Search for the cell housing the specified text and yield its [x, y] center coordinate. 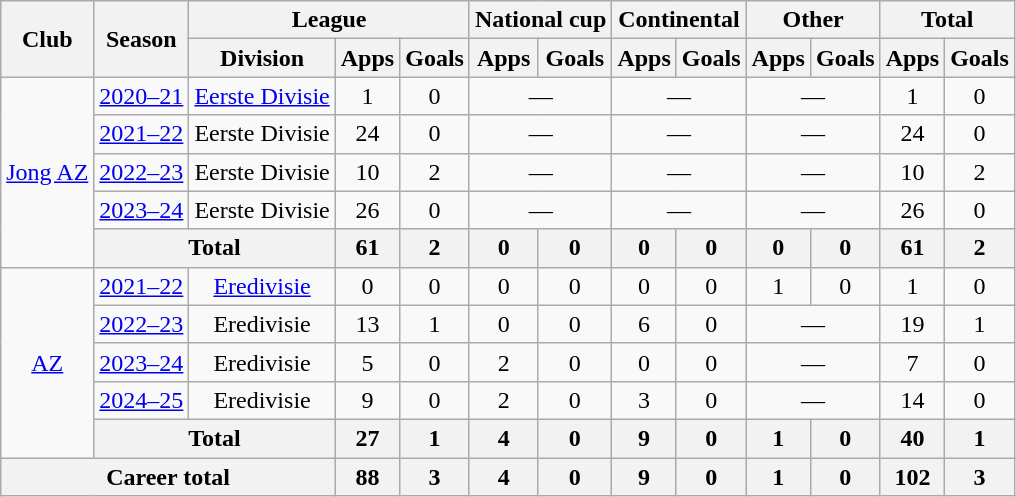
2024–25 [142, 400]
Season [142, 39]
AZ [48, 362]
13 [367, 324]
Other [813, 20]
19 [912, 324]
102 [912, 477]
Division [262, 58]
27 [367, 438]
Jong AZ [48, 172]
Career total [168, 477]
League [330, 20]
88 [367, 477]
40 [912, 438]
Continental [679, 20]
2020–21 [142, 96]
7 [912, 362]
5 [367, 362]
National cup [540, 20]
14 [912, 400]
6 [644, 324]
Club [48, 39]
